Search for the cell housing the specified text and yield its [x, y] center coordinate. 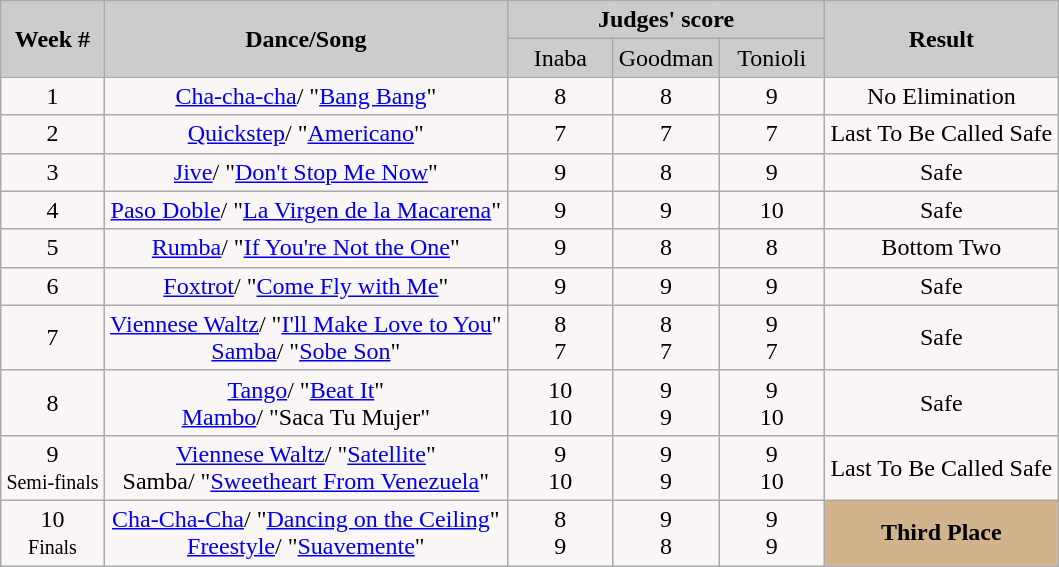
Jive/ "Don't Stop Me Now" [306, 172]
Tonioli [772, 58]
Cha-Cha-Cha/ "Dancing on the Ceiling"Freestyle/ "Suavemente" [306, 532]
Paso Doble/ "La Virgen de la Macarena" [306, 210]
No Elimination [942, 96]
Quickstep/ "Americano" [306, 134]
4 [52, 210]
Week # [52, 39]
98 [666, 532]
Inaba [560, 58]
3 [52, 172]
1 [52, 96]
Result [942, 39]
10 [772, 210]
6 [52, 286]
Bottom Two [942, 248]
Foxtrot/ "Come Fly with Me" [306, 286]
Goodman [666, 58]
97 [772, 338]
Third Place [942, 532]
Viennese Waltz/ "I'll Make Love to You"Samba/ "Sobe Son" [306, 338]
Tango/ "Beat It"Mambo/ "Saca Tu Mujer" [306, 402]
89 [560, 532]
1010 [560, 402]
Dance/Song [306, 39]
9Semi-finals [52, 468]
2 [52, 134]
Judges' score [666, 20]
10Finals [52, 532]
5 [52, 248]
Cha-cha-cha/ "Bang Bang" [306, 96]
Viennese Waltz/ "Satellite"Samba/ "Sweetheart From Venezuela" [306, 468]
Rumba/ "If You're Not the One" [306, 248]
